Provide the [X, Y] coordinate of the cell's center where the given text is located.  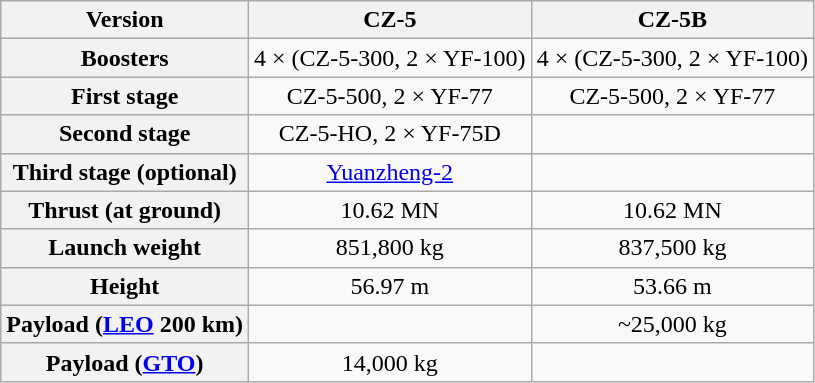
Height [125, 286]
851,800 kg [390, 248]
CZ-5 [390, 20]
56.97 m [390, 286]
Payload (LEO 200 km) [125, 324]
Yuanzheng-2 [390, 172]
Thrust (at ground) [125, 210]
CZ-5B [672, 20]
837,500 kg [672, 248]
Third stage (optional) [125, 172]
53.66 m [672, 286]
14,000 kg [390, 362]
Second stage [125, 134]
Launch weight [125, 248]
CZ-5-HO, 2 × YF-75D [390, 134]
Boosters [125, 58]
Payload (GTO) [125, 362]
Version [125, 20]
First stage [125, 96]
~25,000 kg [672, 324]
